Return the [X, Y] coordinate for the center point of the cell that contains the specified text.  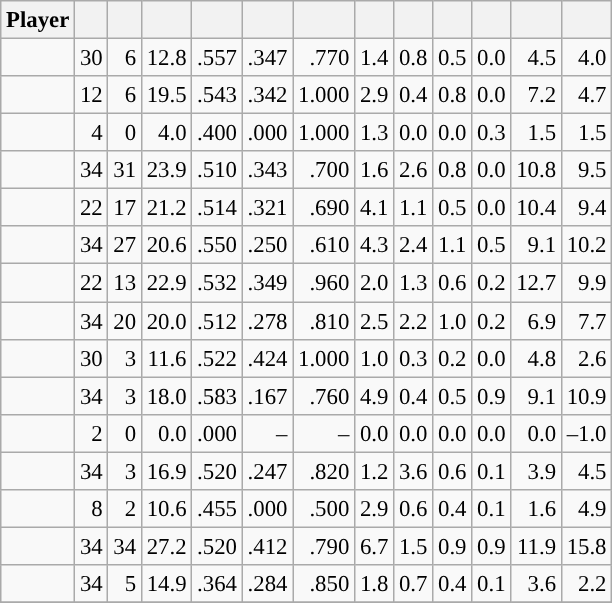
0.7 [414, 584]
4.1 [374, 208]
.690 [324, 208]
7.7 [586, 321]
4 [92, 133]
1.4 [374, 58]
15.8 [586, 546]
23.9 [166, 170]
12.8 [166, 58]
.284 [267, 584]
5 [124, 584]
.543 [217, 95]
2.0 [374, 283]
4.3 [374, 245]
8 [92, 509]
3.9 [536, 471]
.700 [324, 170]
.550 [217, 245]
2.4 [414, 245]
.424 [267, 358]
31 [124, 170]
.510 [217, 170]
22.9 [166, 283]
4.8 [536, 358]
.790 [324, 546]
10.9 [586, 396]
–1.0 [586, 433]
.247 [267, 471]
12 [92, 95]
.364 [217, 584]
20 [124, 321]
10.6 [166, 509]
.850 [324, 584]
27 [124, 245]
6.7 [374, 546]
6.9 [536, 321]
.321 [267, 208]
.278 [267, 321]
.583 [217, 396]
.512 [217, 321]
.342 [267, 95]
11.9 [536, 546]
.455 [217, 509]
21.2 [166, 208]
20.0 [166, 321]
27.2 [166, 546]
.960 [324, 283]
1.8 [374, 584]
.810 [324, 321]
20.6 [166, 245]
17 [124, 208]
.522 [217, 358]
.760 [324, 396]
.412 [267, 546]
.532 [217, 283]
.400 [217, 133]
10.8 [536, 170]
14.9 [166, 584]
7.2 [536, 95]
9.9 [586, 283]
.770 [324, 58]
.500 [324, 509]
2.5 [374, 321]
Player [38, 20]
.820 [324, 471]
1.2 [374, 471]
10.2 [586, 245]
.343 [267, 170]
.167 [267, 396]
10.4 [536, 208]
12.7 [536, 283]
4.7 [586, 95]
.347 [267, 58]
.250 [267, 245]
.557 [217, 58]
16.9 [166, 471]
9.4 [586, 208]
.514 [217, 208]
18.0 [166, 396]
11.6 [166, 358]
19.5 [166, 95]
13 [124, 283]
.349 [267, 283]
9.5 [586, 170]
.610 [324, 245]
